From the cell containing the given text, extract its center point as [x, y] coordinate. 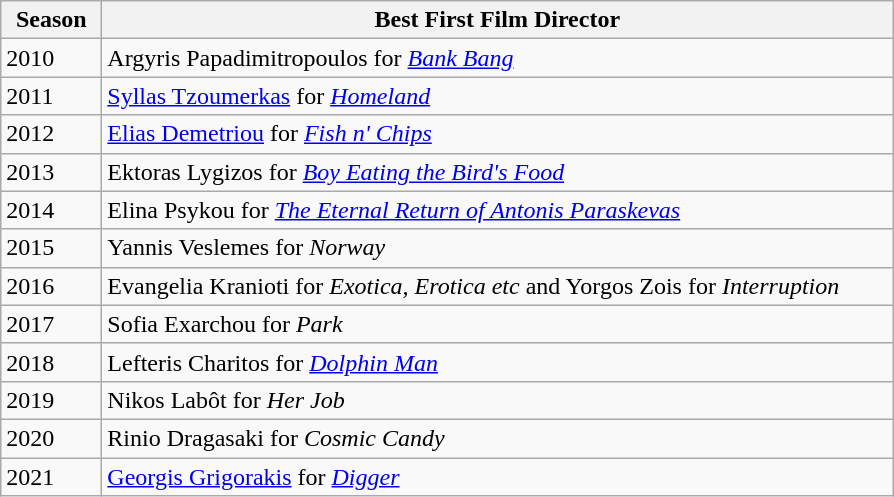
2018 [52, 362]
2013 [52, 172]
2011 [52, 96]
Best First Film Director [498, 20]
Yannis Veslemes for Norway [498, 248]
Syllas Tzoumerkas for Homeland [498, 96]
Georgis Grigorakis for Digger [498, 477]
Ektoras Lygizos for Boy Eating the Bird's Food [498, 172]
2010 [52, 58]
Nikos Labôt for Her Job [498, 400]
Evangelia Kranioti for Exotica, Erotica etc and Yorgos Zois for Interruption [498, 286]
Rinio Dragasaki for Cosmic Candy [498, 438]
Argyris Papadimitropoulos for Bank Bang [498, 58]
2021 [52, 477]
Elina Psykou for The Eternal Return of Antonis Paraskevas [498, 210]
2012 [52, 134]
Elias Demetriou for Fish n' Chips [498, 134]
Sofia Exarchou for Park [498, 324]
2014 [52, 210]
2019 [52, 400]
2016 [52, 286]
Lefteris Charitos for Dolphin Man [498, 362]
2015 [52, 248]
Season [52, 20]
2017 [52, 324]
2020 [52, 438]
